Detect which cell encompasses the target text, then output its (X, Y) center coordinate. 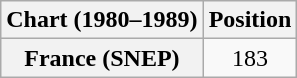
France (SNEP) (102, 58)
Chart (1980–1989) (102, 20)
183 (250, 58)
Position (250, 20)
